Provide the [x, y] coordinate of the cell's center where the given text is located.  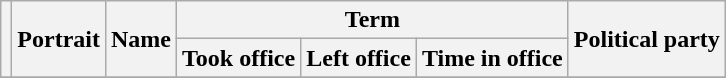
Political party [646, 39]
Name [140, 39]
Took office [239, 58]
Left office [359, 58]
Time in office [492, 58]
Term [373, 20]
Portrait [59, 39]
